For the text-containing cell, return its midpoint in [x, y] coordinate format. 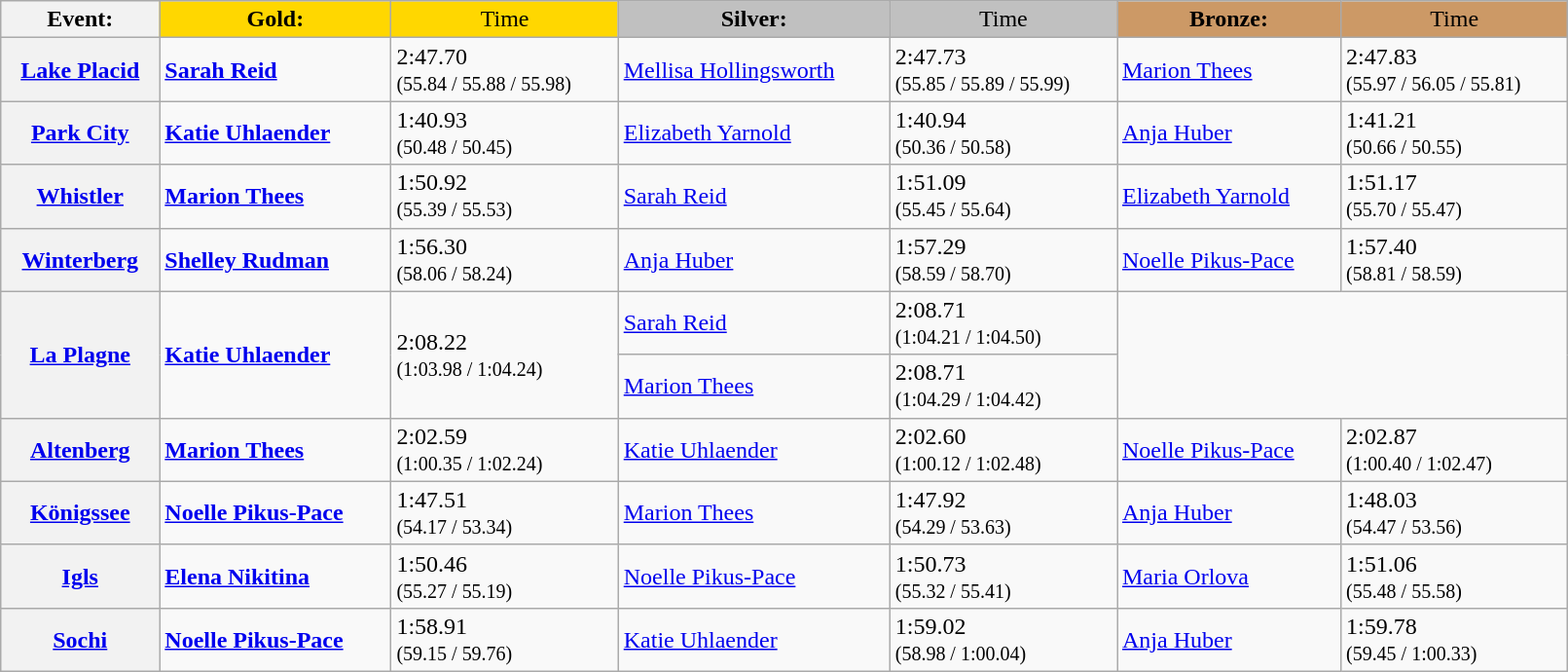
Elena Nikitina [275, 577]
2:02.87(1:00.40 / 1:02.47) [1454, 450]
2:08.71(1:04.21 / 1:04.50) [1003, 323]
2:08.22(1:03.98 / 1:04.24) [504, 355]
1:57.40(58.81 / 58.59) [1454, 259]
Shelley Rudman [275, 259]
2:47.73(55.85 / 55.89 / 55.99) [1003, 70]
2:47.83(55.97 / 56.05 / 55.81) [1454, 70]
Altenberg [80, 450]
2:02.59(1:00.35 / 1:02.24) [504, 450]
Mellisa Hollingsworth [753, 70]
1:48.03(54.47 / 53.56) [1454, 512]
1:50.46(55.27 / 55.19) [504, 577]
1:59.78(59.45 / 1:00.33) [1454, 639]
1:58.91(59.15 / 59.76) [504, 639]
Königssee [80, 512]
1:47.51(54.17 / 53.34) [504, 512]
Bronze: [1229, 19]
1:59.02(58.98 / 1:00.04) [1003, 639]
1:56.30(58.06 / 58.24) [504, 259]
1:51.09(55.45 / 55.64) [1003, 197]
1:40.94(50.36 / 50.58) [1003, 132]
2:02.60(1:00.12 / 1:02.48) [1003, 450]
2:47.70(55.84 / 55.88 / 55.98) [504, 70]
1:51.17(55.70 / 55.47) [1454, 197]
1:57.29(58.59 / 58.70) [1003, 259]
Event: [80, 19]
La Plagne [80, 355]
1:50.92(55.39 / 55.53) [504, 197]
Igls [80, 577]
Whistler [80, 197]
Sochi [80, 639]
1:51.06(55.48 / 55.58) [1454, 577]
1:50.73(55.32 / 55.41) [1003, 577]
2:08.71(1:04.29 / 1:04.42) [1003, 386]
1:41.21(50.66 / 50.55) [1454, 132]
Park City [80, 132]
1:40.93(50.48 / 50.45) [504, 132]
Winterberg [80, 259]
Gold: [275, 19]
Maria Orlova [1229, 577]
1:47.92(54.29 / 53.63) [1003, 512]
Lake Placid [80, 70]
Silver: [753, 19]
